Find where the given text appears and provide that cell's center as [x, y] coordinate. 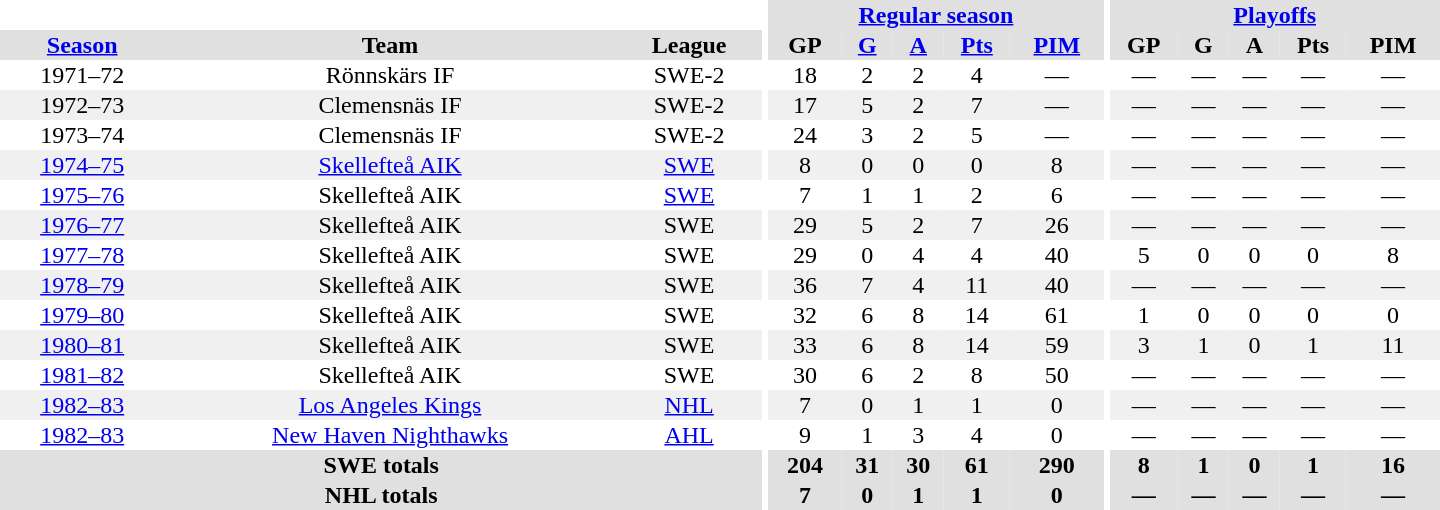
36 [805, 285]
204 [805, 465]
33 [805, 345]
1981–82 [82, 375]
16 [1393, 465]
League [690, 45]
290 [1057, 465]
1978–79 [82, 285]
1972–73 [82, 105]
New Haven Nighthawks [390, 435]
9 [805, 435]
NHL totals [381, 495]
1975–76 [82, 195]
32 [805, 315]
AHL [690, 435]
Los Angeles Kings [390, 405]
1971–72 [82, 75]
1979–80 [82, 315]
17 [805, 105]
1973–74 [82, 135]
Playoffs [1274, 15]
Team [390, 45]
50 [1057, 375]
1980–81 [82, 345]
1974–75 [82, 165]
1976–77 [82, 225]
Season [82, 45]
59 [1057, 345]
NHL [690, 405]
24 [805, 135]
18 [805, 75]
26 [1057, 225]
SWE totals [381, 465]
31 [868, 465]
1977–78 [82, 255]
Rönnskärs IF [390, 75]
Regular season [936, 15]
